Detect which cell encompasses the target text, then output its (X, Y) center coordinate. 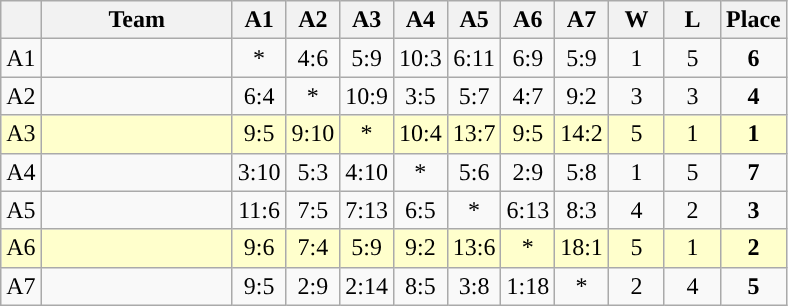
4:7 (528, 96)
3:8 (474, 286)
2:14 (367, 286)
6:5 (420, 210)
10:4 (420, 134)
13:6 (474, 248)
11:6 (259, 210)
10:9 (367, 96)
6 (754, 58)
7:4 (313, 248)
L (692, 20)
8:3 (582, 210)
4:6 (313, 58)
6:9 (528, 58)
9:6 (259, 248)
7 (754, 172)
5:8 (582, 172)
4:10 (367, 172)
5:6 (474, 172)
W (636, 20)
5:7 (474, 96)
Place (754, 20)
10:3 (420, 58)
7:5 (313, 210)
8:5 (420, 286)
14:2 (582, 134)
6:4 (259, 96)
7:13 (367, 210)
1:18 (528, 286)
13:7 (474, 134)
18:1 (582, 248)
5:3 (313, 172)
Team (136, 20)
3:10 (259, 172)
9:10 (313, 134)
6:11 (474, 58)
6:13 (528, 210)
3:5 (420, 96)
